Provide the (x, y) coordinate of the cell's center where the given text is located.  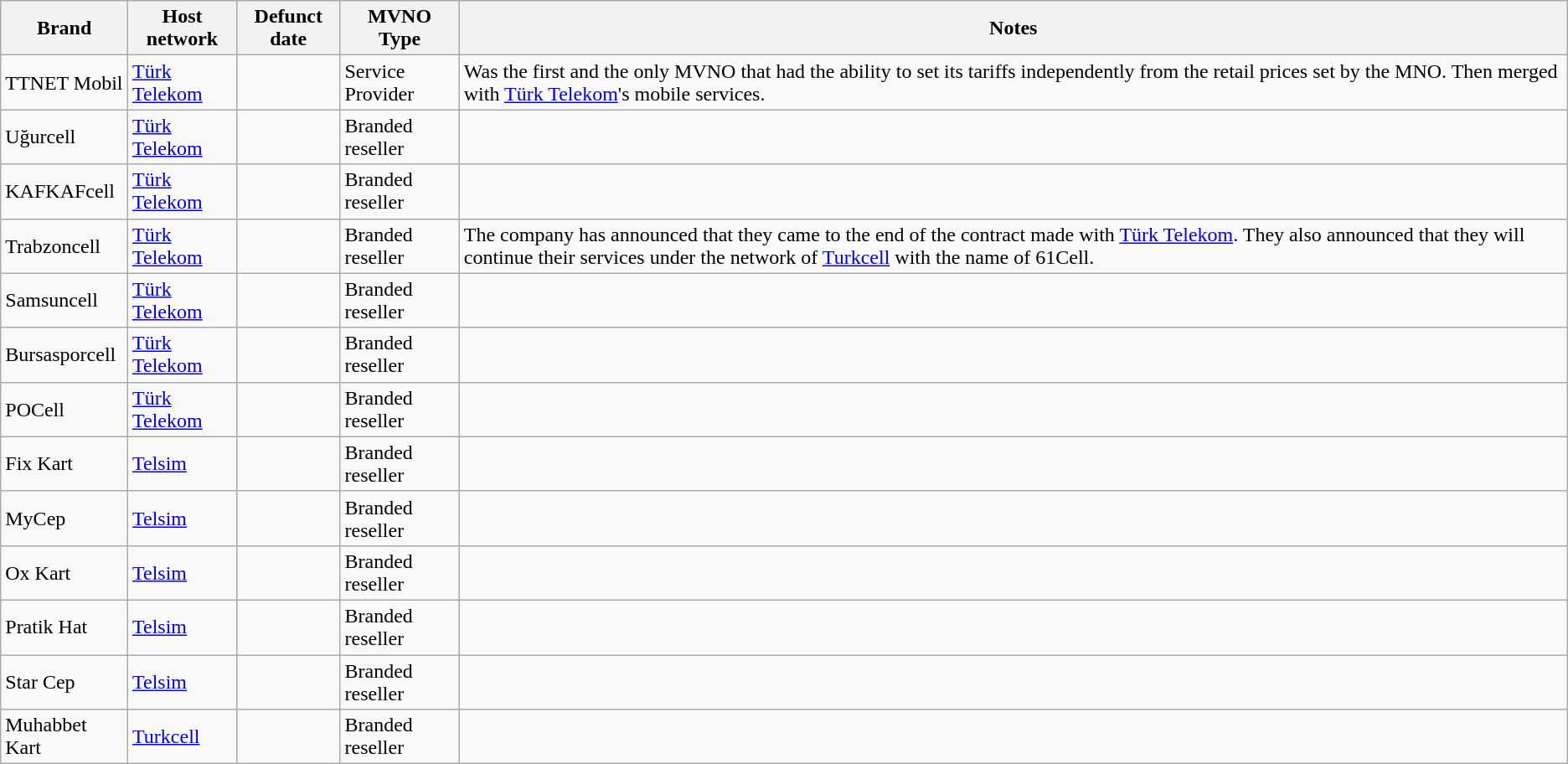
Notes (1014, 28)
POCell (64, 409)
Fix Kart (64, 464)
Service Provider (400, 82)
MyCep (64, 518)
Bursasporcell (64, 355)
Ox Kart (64, 573)
Brand (64, 28)
Trabzoncell (64, 246)
Star Cep (64, 682)
Pratik Hat (64, 627)
Muhabbet Kart (64, 737)
KAFKAFcell (64, 191)
TTNET Mobil (64, 82)
Host network (182, 28)
Turkcell (182, 737)
Samsuncell (64, 300)
Defunct date (288, 28)
MVNO Type (400, 28)
Uğurcell (64, 137)
